For the text-containing cell, return its midpoint in [X, Y] coordinate format. 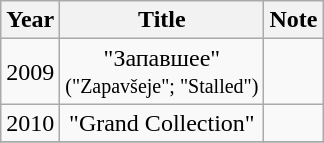
"Grand Collection" [162, 123]
"Запавшее" ("Zapavšeje"; "Stalled") [162, 72]
Note [294, 20]
Title [162, 20]
Year [30, 20]
2009 [30, 72]
2010 [30, 123]
